Determine the [x, y] coordinate at the center of the cell enclosing the given text.  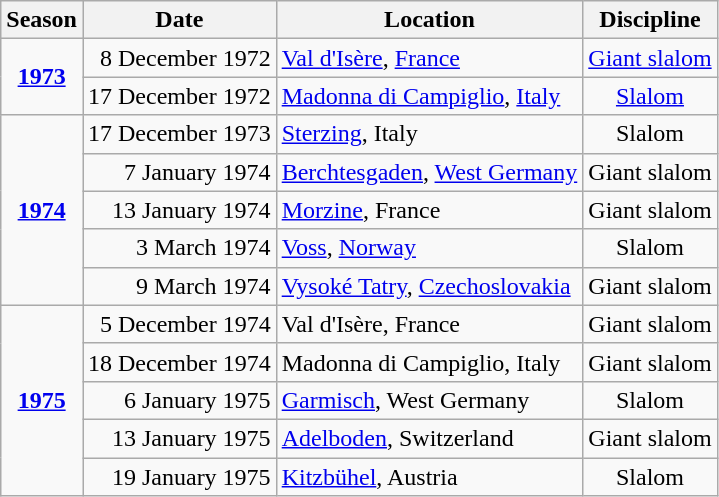
17 December 1972 [179, 96]
1973 [42, 77]
13 January 1975 [179, 438]
Season [42, 20]
6 January 1975 [179, 400]
Kitzbühel, Austria [430, 477]
18 December 1974 [179, 362]
8 December 1972 [179, 58]
3 March 1974 [179, 248]
7 January 1974 [179, 172]
5 December 1974 [179, 324]
Garmisch, West Germany [430, 400]
9 March 1974 [179, 286]
Morzine, France [430, 210]
Adelboden, Switzerland [430, 438]
Location [430, 20]
Vysoké Tatry, Czechoslovakia [430, 286]
Date [179, 20]
19 January 1975 [179, 477]
13 January 1974 [179, 210]
Sterzing, Italy [430, 134]
1975 [42, 400]
Discipline [650, 20]
Voss, Norway [430, 248]
Berchtesgaden, West Germany [430, 172]
1974 [42, 210]
17 December 1973 [179, 134]
